From the cell containing the given text, extract its center point as [X, Y] coordinate. 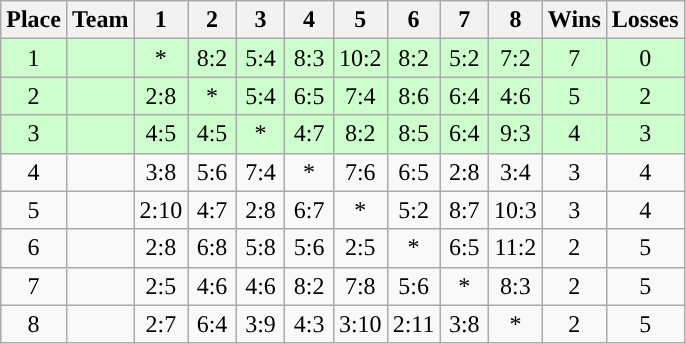
Losses [645, 20]
2:11 [414, 324]
2:10 [161, 210]
7:2 [516, 58]
2:7 [161, 324]
7:6 [360, 172]
7:8 [360, 286]
4:3 [310, 324]
8:7 [464, 210]
6:8 [212, 248]
10:2 [360, 58]
0 [645, 58]
3:10 [360, 324]
3:9 [260, 324]
11:2 [516, 248]
5:8 [260, 248]
Wins [574, 20]
Place [34, 20]
9:3 [516, 134]
8:6 [414, 96]
3:4 [516, 172]
Team [100, 20]
6:7 [310, 210]
10:3 [516, 210]
8:5 [414, 134]
